Determine the (X, Y) coordinate at the center of the cell enclosing the given text.  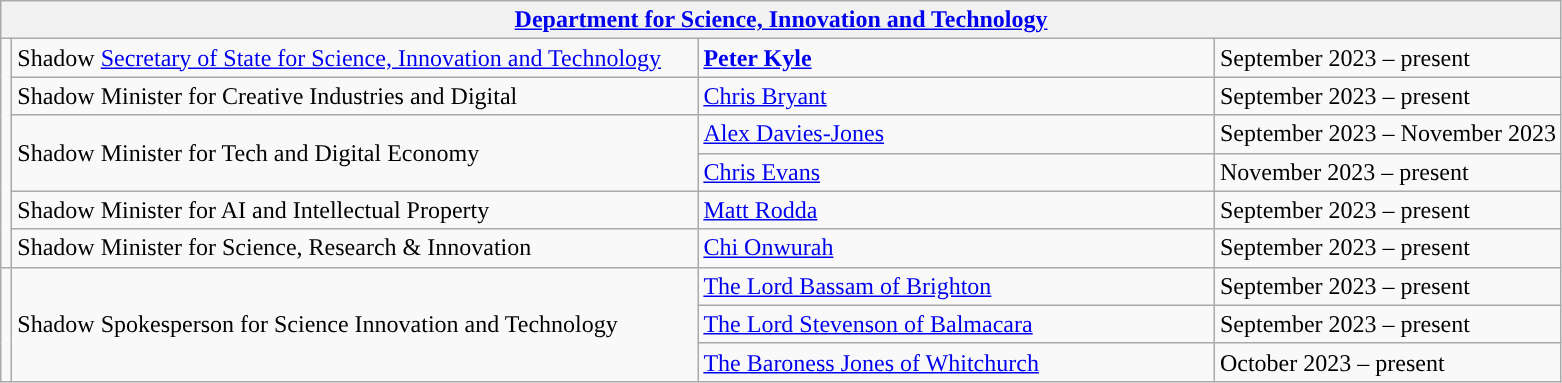
Alex Davies-Jones (956, 134)
September 2023 – November 2023 (1388, 134)
Shadow Secretary of State for Science, Innovation and Technology (355, 58)
Shadow Minister for Tech and Digital Economy (355, 153)
Department for Science, Innovation and Technology (782, 20)
Shadow Spokesperson for Science Innovation and Technology (355, 324)
Shadow Minister for AI and Intellectual Property (355, 210)
Chi Onwurah (956, 248)
October 2023 – present (1388, 362)
Matt Rodda (956, 210)
Shadow Minister for Science, Research & Innovation (355, 248)
Peter Kyle (956, 58)
Shadow Minister for Creative Industries and Digital (355, 96)
Chris Evans (956, 172)
The Baroness Jones of Whitchurch (956, 362)
The Lord Stevenson of Balmacara (956, 324)
November 2023 – present (1388, 172)
Chris Bryant (956, 96)
The Lord Bassam of Brighton (956, 286)
